Pinpoint the cell where the given text exists, returning its (x, y) midpoint coordinate. 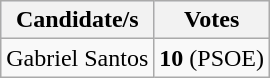
Gabriel Santos (78, 58)
Candidate/s (78, 20)
10 (PSOE) (212, 58)
Votes (212, 20)
